Identify which cell holds the provided text, then report its (X, Y) central coordinate. 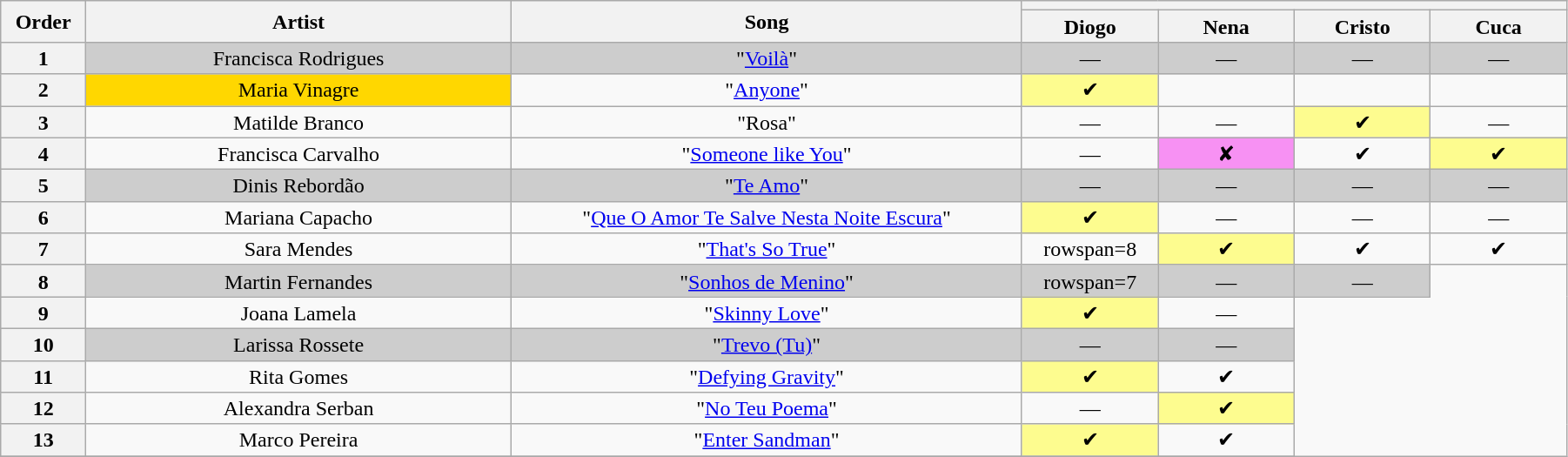
"That's So True" (767, 249)
"Someone like You" (767, 153)
Maria Vinagre (299, 91)
Francisca Carvalho (299, 153)
Cuca (1498, 26)
"Defying Gravity" (767, 376)
Mariana Capacho (299, 218)
Rita Gomes (299, 376)
Matilde Branco (299, 122)
Artist (299, 22)
Alexandra Serban (299, 409)
"Anyone" (767, 91)
Order (44, 22)
4 (44, 153)
6 (44, 218)
rowspan=7 (1089, 280)
"Sonhos de Menino" (767, 280)
Song (767, 22)
Nena (1226, 26)
Dinis Rebordão (299, 186)
1 (44, 57)
Larissa Rossete (299, 345)
8 (44, 280)
12 (44, 409)
Joana Lamela (299, 313)
Francisca Rodrigues (299, 57)
9 (44, 313)
10 (44, 345)
Marco Pereira (299, 440)
Diogo (1089, 26)
✘ (1226, 153)
Martin Fernandes (299, 280)
3 (44, 122)
7 (44, 249)
"No Teu Poema" (767, 409)
"Rosa" (767, 122)
rowspan=8 (1089, 249)
"Trevo (Tu)" (767, 345)
2 (44, 91)
"Que O Amor Te Salve Nesta Noite Escura" (767, 218)
"Voilà" (767, 57)
Sara Mendes (299, 249)
5 (44, 186)
Cristo (1362, 26)
13 (44, 440)
"Enter Sandman" (767, 440)
"Te Amo" (767, 186)
"Skinny Love" (767, 313)
11 (44, 376)
